Search for the cell housing the specified text and yield its (X, Y) center coordinate. 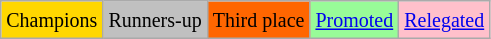
Promoted (354, 20)
Third place (258, 20)
Runners-up (155, 20)
Relegated (444, 20)
Champions (52, 20)
